Scan for the cell matching the given text and deliver its [X, Y] coordinate at center. 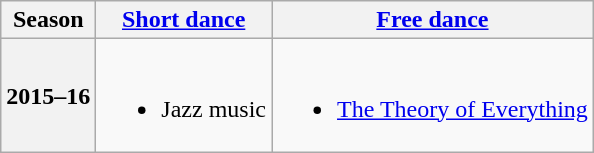
2015–16 [48, 96]
Jazz music [184, 96]
Short dance [184, 20]
The Theory of Everything [433, 96]
Season [48, 20]
Free dance [433, 20]
